Capture the cell that displays the provided text and extract its (x, y) central coordinate. 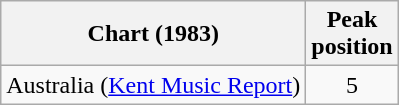
Chart (1983) (154, 34)
5 (352, 85)
Australia (Kent Music Report) (154, 85)
Peakposition (352, 34)
